Find where the given text appears and provide that cell's center as (X, Y) coordinate. 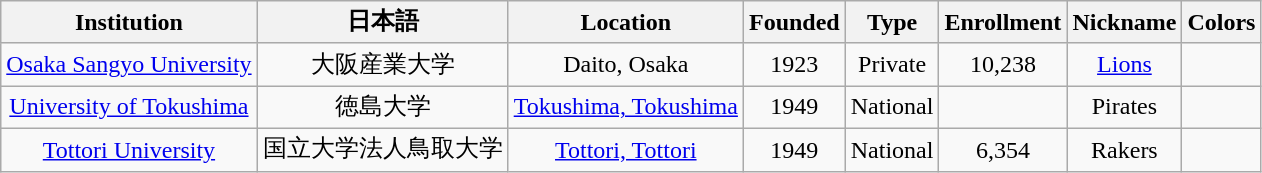
10,238 (1003, 64)
大阪産業大学 (382, 64)
1923 (794, 64)
Osaka Sangyo University (129, 64)
Tottori, Tottori (626, 150)
Nickname (1124, 22)
Enrollment (1003, 22)
国立大学法人鳥取大学 (382, 150)
6,354 (1003, 150)
Type (892, 22)
徳島大学 (382, 108)
Rakers (1124, 150)
Lions (1124, 64)
Tottori University (129, 150)
Pirates (1124, 108)
Location (626, 22)
Daito, Osaka (626, 64)
Colors (1222, 22)
日本語 (382, 22)
Institution (129, 22)
University of Tokushima (129, 108)
Private (892, 64)
Founded (794, 22)
Tokushima, Tokushima (626, 108)
